Scan for the cell matching the given text and deliver its [x, y] coordinate at center. 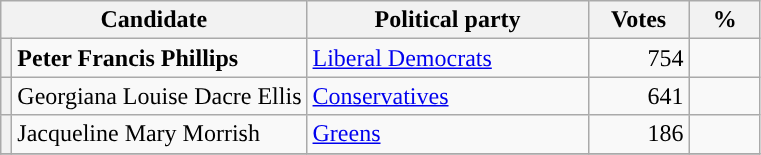
Candidate [154, 20]
% [724, 20]
Jacqueline Mary Morrish [160, 134]
186 [638, 134]
Political party [448, 20]
641 [638, 96]
Georgiana Louise Dacre Ellis [160, 96]
754 [638, 58]
Votes [638, 20]
Liberal Democrats [448, 58]
Peter Francis Phillips [160, 58]
Greens [448, 134]
Conservatives [448, 96]
